Capture the cell that displays the provided text and extract its (X, Y) central coordinate. 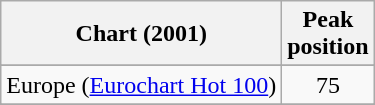
Chart (2001) (142, 34)
Europe (Eurochart Hot 100) (142, 85)
Peakposition (328, 34)
75 (328, 85)
